Identify which cell holds the provided text, then report its [X, Y] central coordinate. 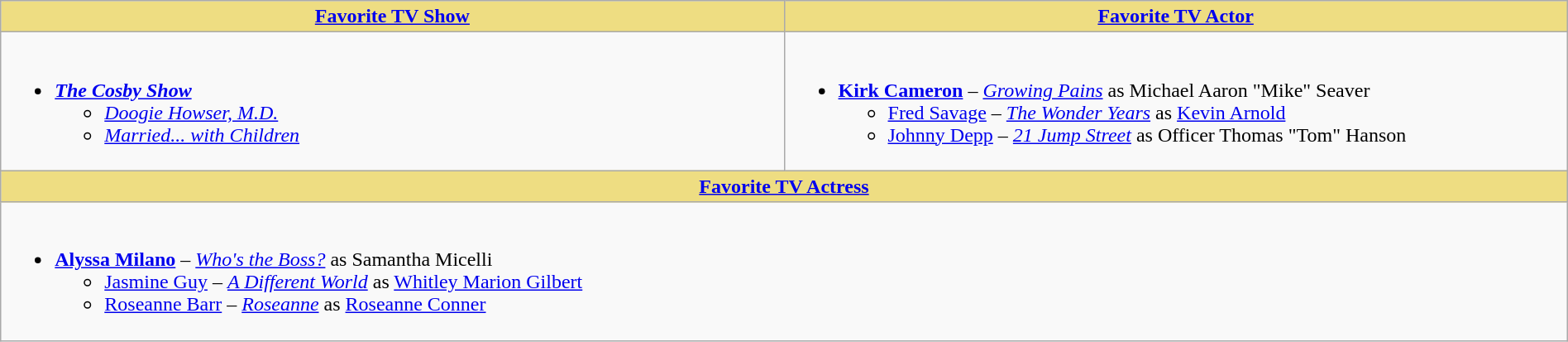
The Cosby ShowDoogie Howser, M.D.Married... with Children [392, 101]
Favorite TV Actress [784, 186]
Favorite TV Actor [1176, 17]
Favorite TV Show [392, 17]
